Pinpoint the cell where the given text exists, returning its (X, Y) midpoint coordinate. 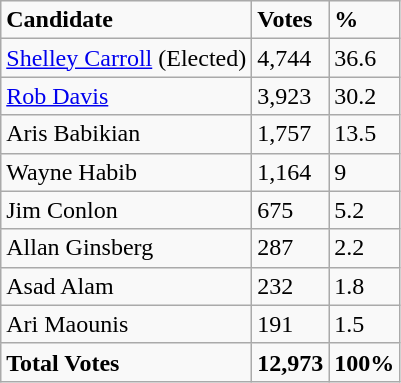
Ari Maounis (126, 324)
1,757 (290, 134)
Wayne Habib (126, 172)
30.2 (364, 96)
675 (290, 210)
Asad Alam (126, 286)
2.2 (364, 248)
Allan Ginsberg (126, 248)
Jim Conlon (126, 210)
5.2 (364, 210)
Candidate (126, 20)
Total Votes (126, 362)
Shelley Carroll (Elected) (126, 58)
191 (290, 324)
1.5 (364, 324)
Aris Babikian (126, 134)
9 (364, 172)
4,744 (290, 58)
100% (364, 362)
13.5 (364, 134)
1,164 (290, 172)
232 (290, 286)
Votes (290, 20)
3,923 (290, 96)
Rob Davis (126, 96)
12,973 (290, 362)
36.6 (364, 58)
287 (290, 248)
1.8 (364, 286)
% (364, 20)
